Identify which cell holds the provided text, then report its [X, Y] central coordinate. 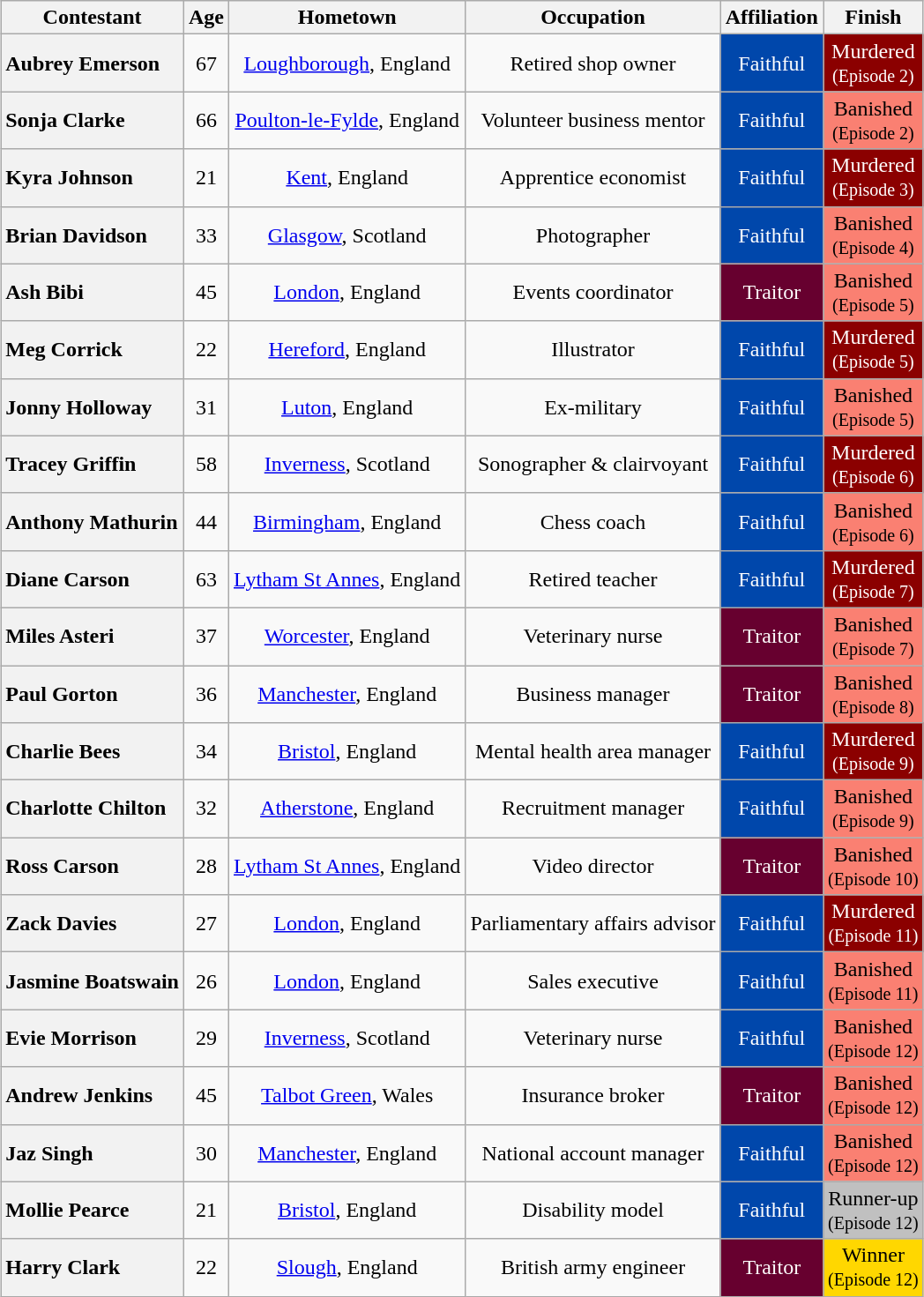
Kent, England [347, 178]
Murdered(Episode 5) [874, 349]
Murdered(Episode 11) [874, 924]
Events coordinator [592, 293]
Sonographer & clairvoyant [592, 464]
29 [206, 1039]
Jasmine Boatswain [93, 980]
Charlotte Chilton [93, 809]
Banished(Episode 7) [874, 637]
Banished(Episode 4) [874, 235]
Atherstone, England [347, 809]
Banished(Episode 6) [874, 522]
28 [206, 866]
Murdered(Episode 6) [874, 464]
Disability model [592, 1210]
Occupation [592, 18]
Luton, England [347, 407]
Ex-military [592, 407]
33 [206, 235]
36 [206, 693]
66 [206, 120]
Sales executive [592, 980]
Runner-up(Episode 12) [874, 1210]
58 [206, 464]
Age [206, 18]
32 [206, 809]
Murdered(Episode 3) [874, 178]
British army engineer [592, 1268]
Sonja Clarke [93, 120]
Poulton-le-Fylde, England [347, 120]
Hometown [347, 18]
Insurance broker [592, 1095]
Business manager [592, 693]
Zack Davies [93, 924]
Talbot Green, Wales [347, 1095]
Miles Asteri [93, 637]
Retired teacher [592, 578]
Glasgow, Scotland [347, 235]
Banished(Episode 9) [874, 809]
Contestant [93, 18]
Ross Carson [93, 866]
Andrew Jenkins [93, 1095]
Illustrator [592, 349]
Birmingham, England [347, 522]
Kyra Johnson [93, 178]
34 [206, 751]
63 [206, 578]
Recruitment manager [592, 809]
26 [206, 980]
Tracey Griffin [93, 464]
Diane Carson [93, 578]
Ash Bibi [93, 293]
Volunteer business mentor [592, 120]
Aubrey Emerson [93, 63]
Murdered(Episode 9) [874, 751]
Evie Morrison [93, 1039]
Video director [592, 866]
Harry Clark [93, 1268]
Brian Davidson [93, 235]
Jaz Singh [93, 1153]
Banished(Episode 11) [874, 980]
31 [206, 407]
67 [206, 63]
Winner(Episode 12) [874, 1268]
Banished(Episode 2) [874, 120]
Loughborough, England [347, 63]
Murdered(Episode 7) [874, 578]
Anthony Mathurin [93, 522]
National account manager [592, 1153]
Finish [874, 18]
Affiliation [771, 18]
Retired shop owner [592, 63]
Photographer [592, 235]
Murdered(Episode 2) [874, 63]
27 [206, 924]
Jonny Holloway [93, 407]
Banished(Episode 10) [874, 866]
Slough, England [347, 1268]
Banished(Episode 8) [874, 693]
30 [206, 1153]
Paul Gorton [93, 693]
Worcester, England [347, 637]
Chess coach [592, 522]
Meg Corrick [93, 349]
37 [206, 637]
Parliamentary affairs advisor [592, 924]
Mollie Pearce [93, 1210]
Hereford, England [347, 349]
Mental health area manager [592, 751]
Charlie Bees [93, 751]
Apprentice economist [592, 178]
44 [206, 522]
